Provide the [X, Y] coordinate of the cell's center where the given text is located.  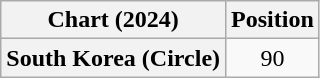
90 [273, 58]
Chart (2024) [114, 20]
Position [273, 20]
South Korea (Circle) [114, 58]
